Provide the [X, Y] coordinate of the cell's center where the given text is located.  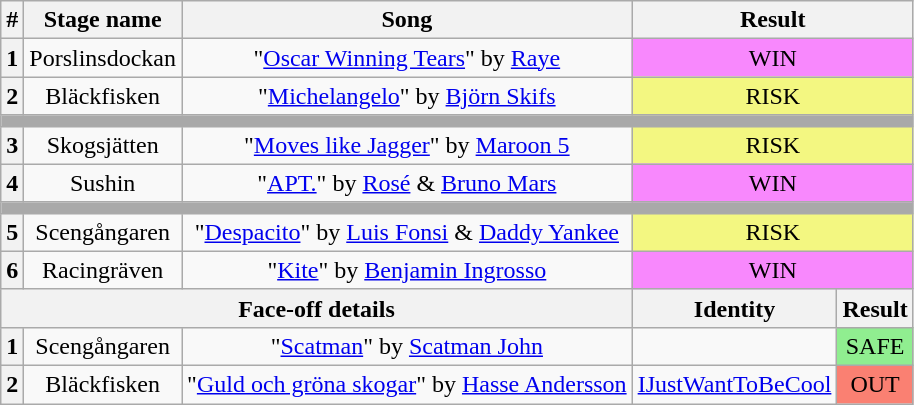
OUT [875, 384]
3 [12, 145]
Face-off details [316, 308]
SAFE [875, 346]
IJustWantToBeCool [734, 384]
# [12, 20]
"Despacito" by Luis Fonsi & Daddy Yankee [408, 232]
"Michelangelo" by Björn Skifs [408, 96]
"Guld och gröna skogar" by Hasse Andersson [408, 384]
Skogsjätten [103, 145]
"Scatman" by Scatman John [408, 346]
Song [408, 20]
"Oscar Winning Tears" by Raye [408, 58]
4 [12, 183]
Porslinsdockan [103, 58]
6 [12, 270]
Stage name [103, 20]
"Moves like Jagger" by Maroon 5 [408, 145]
Identity [734, 308]
Sushin [103, 183]
Racingräven [103, 270]
5 [12, 232]
"APT." by Rosé & Bruno Mars [408, 183]
"Kite" by Benjamin Ingrosso [408, 270]
